Find where the given text appears and provide that cell's center as (x, y) coordinate. 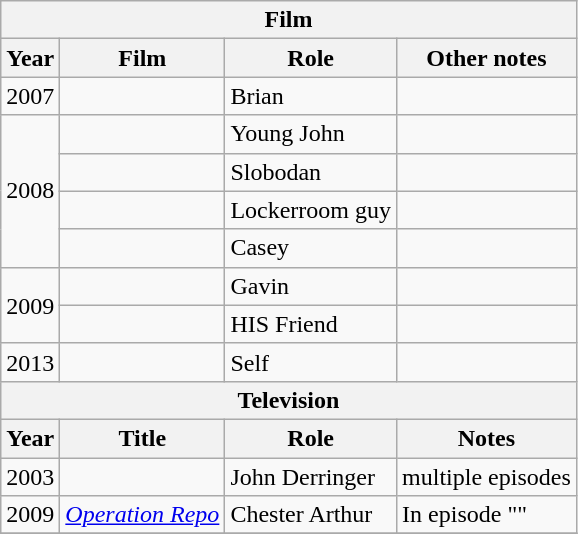
Television (289, 400)
Title (142, 438)
Lockerroom guy (311, 210)
Casey (311, 248)
Brian (311, 96)
Chester Arthur (311, 515)
HIS Friend (311, 324)
Self (311, 362)
2013 (30, 362)
Gavin (311, 286)
In episode "" (487, 515)
Operation Repo (142, 515)
Other notes (487, 58)
John Derringer (311, 477)
2007 (30, 96)
Notes (487, 438)
2008 (30, 191)
Young John (311, 134)
multiple episodes (487, 477)
2003 (30, 477)
Slobodan (311, 172)
